Extract the [x, y] coordinate from the center of the cell holding the provided text.  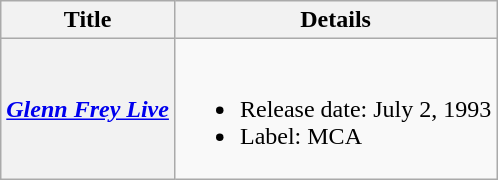
Title [88, 20]
Glenn Frey Live [88, 109]
Release date: July 2, 1993Label: MCA [335, 109]
Details [335, 20]
